Return [x, y] of the center of cell containing provided text 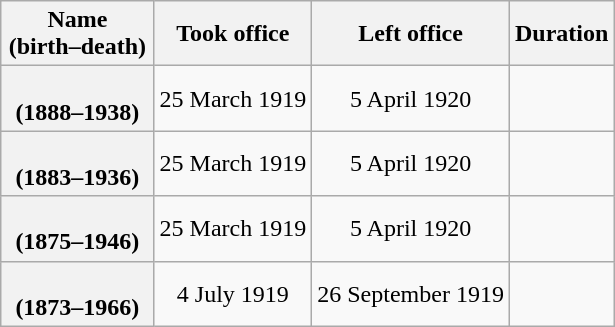
26 September 1919 [411, 294]
Name(birth–death) [78, 34]
(1888–1938) [78, 98]
(1875–1946) [78, 228]
(1873–1966) [78, 294]
Took office [233, 34]
4 July 1919 [233, 294]
Left office [411, 34]
(1883–1936) [78, 164]
Duration [561, 34]
